Determine the (x, y) coordinate at the center of the cell enclosing the given text.  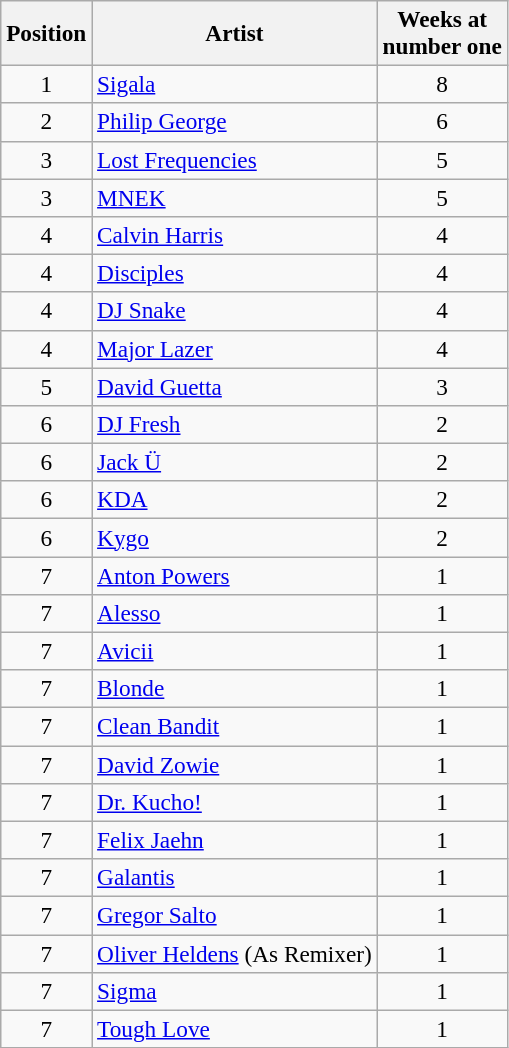
Galantis (234, 877)
Felix Jaehn (234, 840)
Weeks atnumber one (442, 32)
Anton Powers (234, 575)
Lost Frequencies (234, 160)
Oliver Heldens (As Remixer) (234, 953)
Disciples (234, 273)
Philip George (234, 122)
Calvin Harris (234, 235)
KDA (234, 500)
Tough Love (234, 1029)
DJ Fresh (234, 424)
Blonde (234, 689)
Major Lazer (234, 349)
Avicii (234, 651)
Clean Bandit (234, 726)
MNEK (234, 197)
8 (442, 84)
Sigala (234, 84)
Dr. Kucho! (234, 802)
Gregor Salto (234, 915)
Artist (234, 32)
Kygo (234, 537)
David Guetta (234, 386)
DJ Snake (234, 311)
David Zowie (234, 764)
Position (46, 32)
Alesso (234, 613)
Jack Ü (234, 462)
Sigma (234, 991)
